Pinpoint the cell where the given text exists, returning its [x, y] midpoint coordinate. 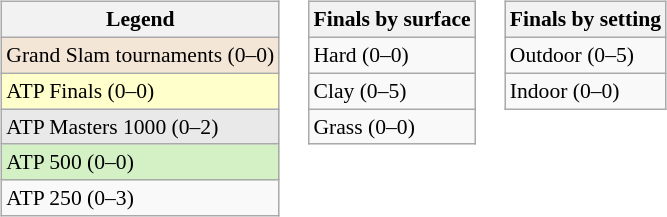
ATP Finals (0–0) [140, 91]
Finals by surface [392, 20]
ATP Masters 1000 (0–2) [140, 127]
Outdoor (0–5) [586, 55]
Finals by setting [586, 20]
Grand Slam tournaments (0–0) [140, 55]
Hard (0–0) [392, 55]
Grass (0–0) [392, 127]
Indoor (0–0) [586, 91]
Clay (0–5) [392, 91]
ATP 250 (0–3) [140, 198]
Legend [140, 20]
ATP 500 (0–0) [140, 162]
